Scan for the cell matching the given text and deliver its [X, Y] coordinate at center. 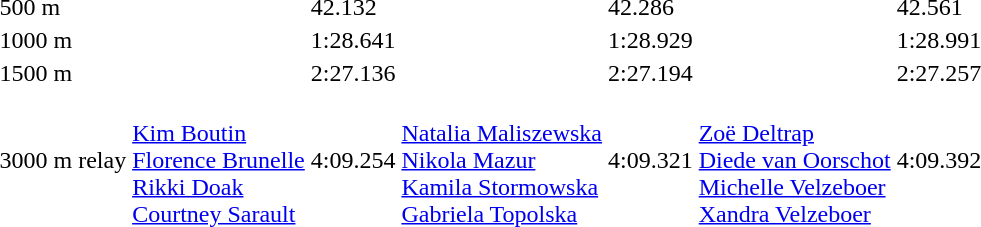
2:27.194 [651, 73]
2:27.136 [353, 73]
1:28.929 [651, 40]
1:28.641 [353, 40]
